Locate the cell with the specified text and output its (x, y) center coordinate. 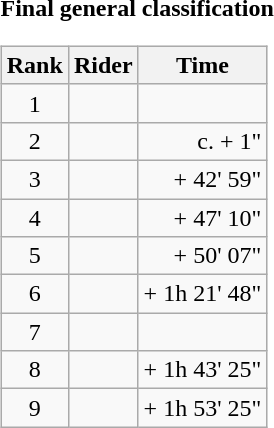
9 (34, 408)
7 (34, 332)
+ 1h 53' 25" (202, 408)
4 (34, 217)
+ 47' 10" (202, 217)
6 (34, 294)
5 (34, 256)
8 (34, 370)
+ 50' 07" (202, 256)
Time (202, 65)
Rank (34, 65)
+ 42' 59" (202, 179)
c. + 1" (202, 141)
3 (34, 179)
Rider (103, 65)
+ 1h 21' 48" (202, 294)
+ 1h 43' 25" (202, 370)
1 (34, 103)
2 (34, 141)
